Scan for the cell matching the given text and deliver its (X, Y) coordinate at center. 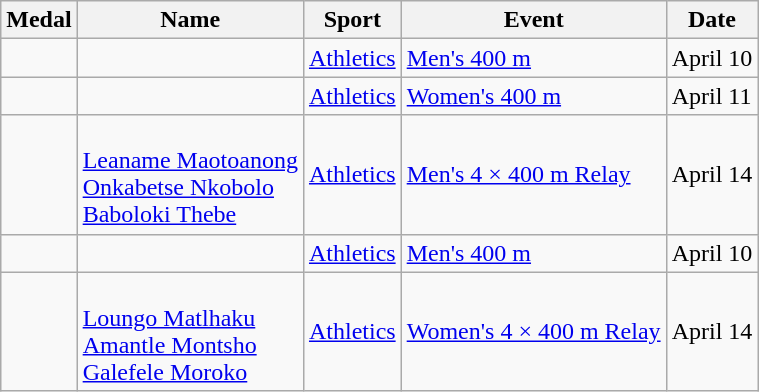
Name (190, 20)
Sport (352, 20)
Women's 4 × 400 m Relay (534, 332)
Loungo MatlhakuAmantle MontshoGalefele Moroko (190, 332)
Men's 4 × 400 m Relay (534, 174)
Date (712, 20)
April 11 (712, 96)
Leaname MaotoanongOnkabetse NkoboloBaboloki Thebe (190, 174)
Medal (39, 20)
Event (534, 20)
Women's 400 m (534, 96)
